Identify which cell holds the provided text, then report its (x, y) central coordinate. 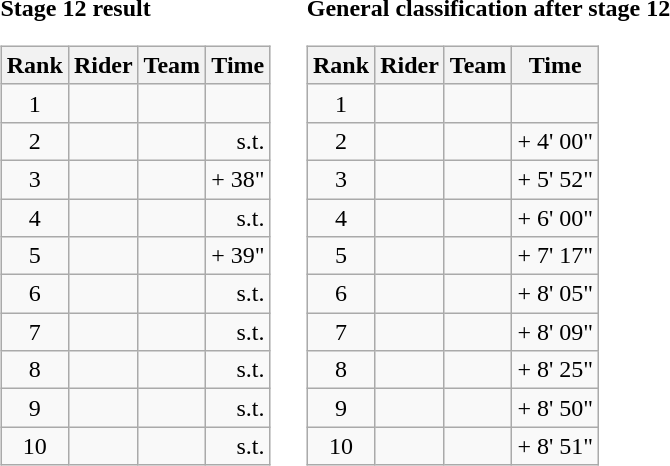
+ 7' 17" (556, 256)
+ 8' 05" (556, 294)
+ 6' 00" (556, 217)
+ 8' 09" (556, 332)
+ 8' 25" (556, 370)
+ 5' 52" (556, 179)
+ 8' 50" (556, 408)
+ 39" (238, 256)
+ 8' 51" (556, 446)
+ 4' 00" (556, 141)
+ 38" (238, 179)
